Return (X, Y) of the center of cell containing provided text 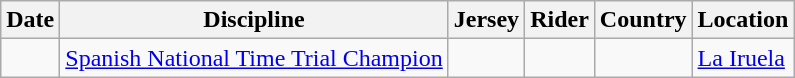
Spanish National Time Trial Champion (254, 58)
Country (643, 20)
Date (30, 20)
Location (743, 20)
Jersey (486, 20)
Discipline (254, 20)
La Iruela (743, 58)
Rider (560, 20)
